For the text-containing cell, return its midpoint in (X, Y) coordinate format. 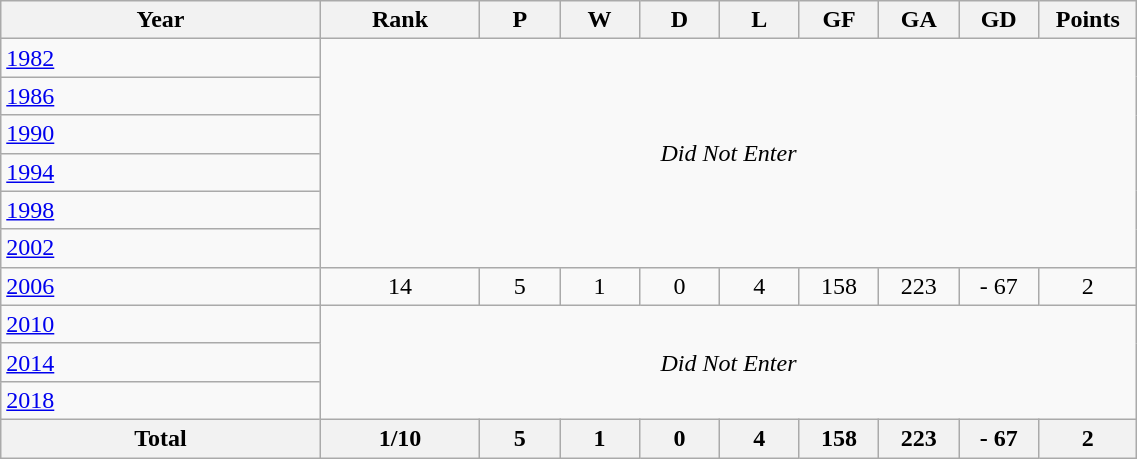
1/10 (400, 438)
Year (160, 20)
2014 (160, 362)
W (600, 20)
2002 (160, 248)
Total (160, 438)
2006 (160, 286)
GA (919, 20)
GD (999, 20)
1998 (160, 210)
GF (839, 20)
L (759, 20)
1994 (160, 172)
D (679, 20)
2010 (160, 324)
Points (1088, 20)
P (520, 20)
Rank (400, 20)
14 (400, 286)
1990 (160, 134)
1982 (160, 58)
1986 (160, 96)
2018 (160, 400)
